Pinpoint the cell where the given text exists, returning its (X, Y) midpoint coordinate. 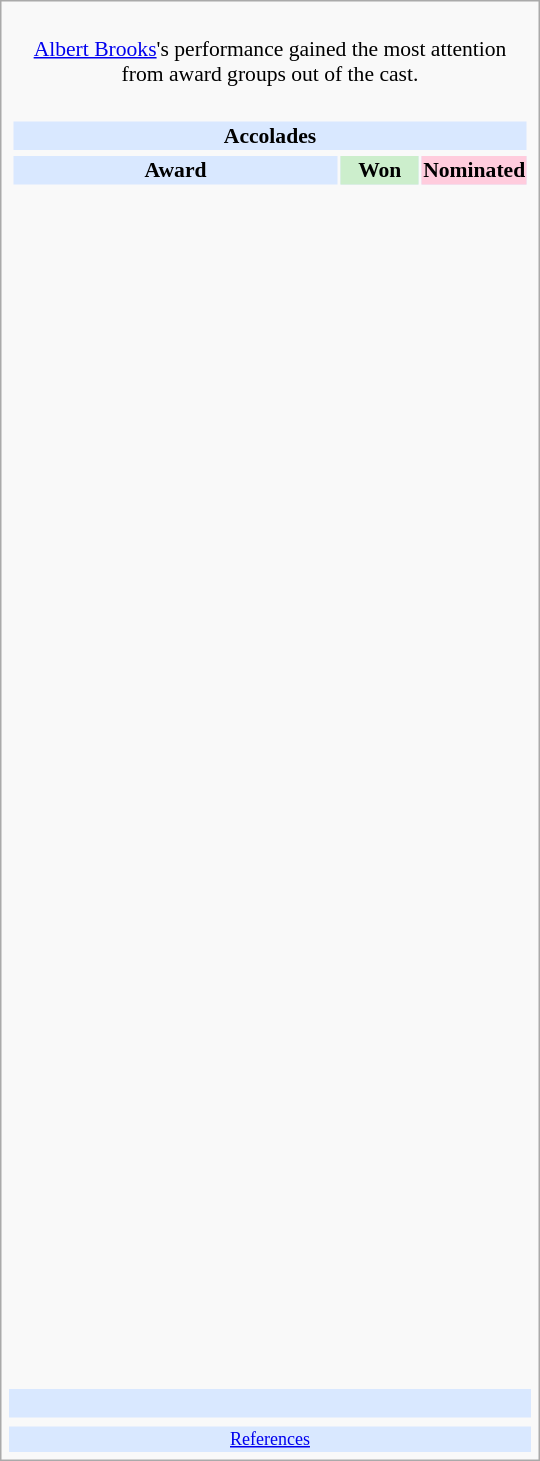
Award (175, 170)
Won (380, 170)
Nominated (474, 170)
References (270, 1439)
Accolades (270, 135)
Albert Brooks's performance gained the most attention from award groups out of the cast. (270, 49)
Accolades Award Won Nominated (270, 738)
